Search for the cell housing the specified text and yield its (x, y) center coordinate. 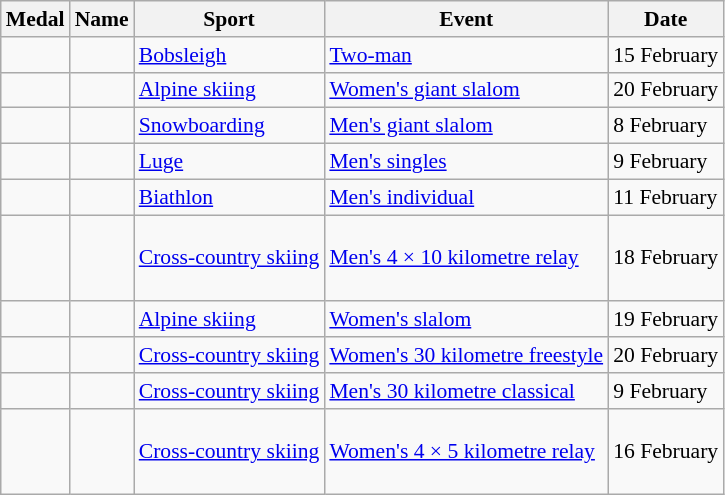
Two-man (466, 55)
18 February (666, 258)
19 February (666, 320)
Men's 30 kilometre classical (466, 391)
Men's individual (466, 197)
Snowboarding (230, 126)
16 February (666, 452)
Men's 4 × 10 kilometre relay (466, 258)
Men's giant slalom (466, 126)
Event (466, 19)
Women's 30 kilometre freestyle (466, 355)
Name (102, 19)
Bobsleigh (230, 55)
Biathlon (230, 197)
Luge (230, 162)
Men's singles (466, 162)
Women's slalom (466, 320)
11 February (666, 197)
8 February (666, 126)
Women's giant slalom (466, 90)
Medal (36, 19)
Sport (230, 19)
Women's 4 × 5 kilometre relay (466, 452)
Date (666, 19)
15 February (666, 55)
